Provide the [X, Y] coordinate of the cell's center where the given text is located.  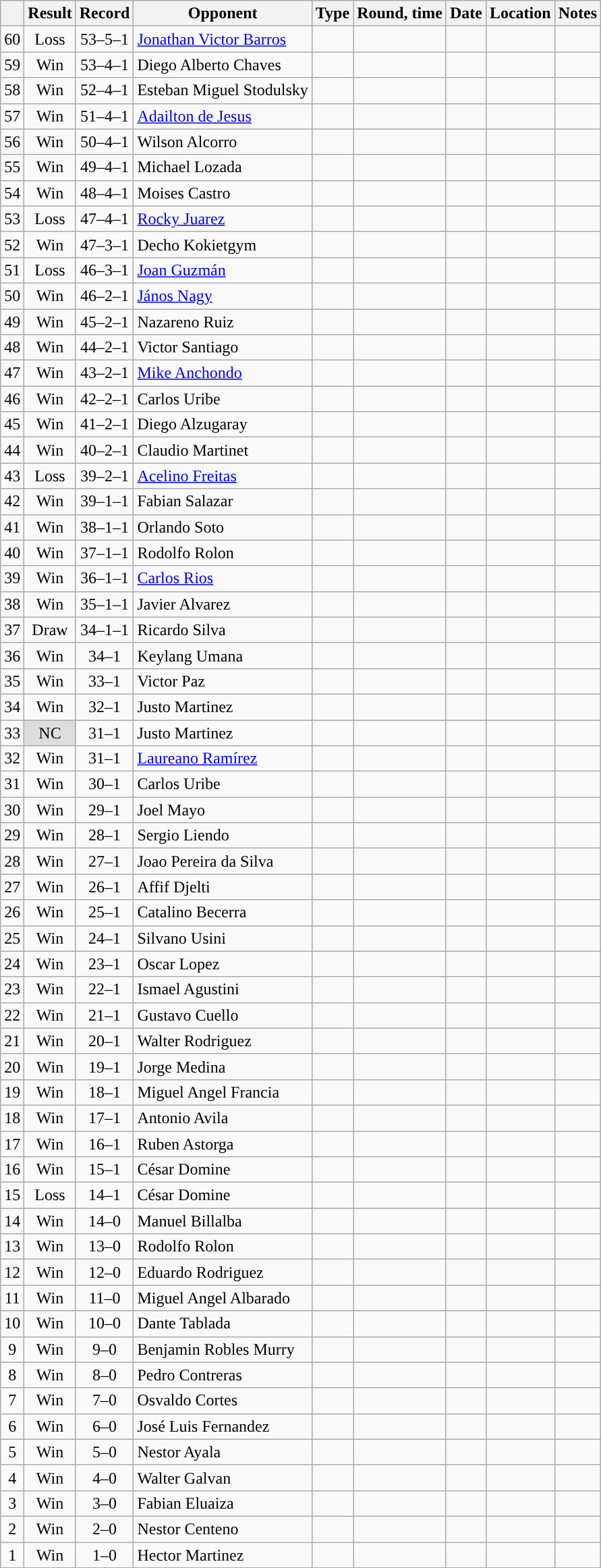
Victor Santiago [223, 348]
25 [12, 938]
Orlando Soto [223, 527]
10–0 [105, 1324]
5–0 [105, 1452]
Pedro Contreras [223, 1375]
30–1 [105, 784]
59 [12, 65]
Ismael Agustini [223, 990]
Result [50, 13]
15 [12, 1195]
Wilson Alcorro [223, 142]
19 [12, 1092]
Javier Alvarez [223, 604]
43–2–1 [105, 373]
7 [12, 1401]
54 [12, 193]
38 [12, 604]
Decho Kokietgym [223, 244]
46–3–1 [105, 270]
42–2–1 [105, 399]
52–4–1 [105, 90]
Esteban Miguel Stodulsky [223, 90]
6 [12, 1426]
35 [12, 681]
11 [12, 1298]
Sergio Liendo [223, 836]
30 [12, 810]
36 [12, 655]
Gustavo Cuello [223, 1015]
52 [12, 244]
53–4–1 [105, 65]
21 [12, 1041]
34–1 [105, 655]
48–4–1 [105, 193]
Round, time [400, 13]
Carlos Rios [223, 578]
44 [12, 450]
20 [12, 1066]
33 [12, 732]
27 [12, 887]
51–4–1 [105, 116]
40–2–1 [105, 450]
Acelino Freitas [223, 476]
Silvano Usini [223, 938]
Jonathan Victor Barros [223, 39]
14 [12, 1221]
8–0 [105, 1375]
Eduardo Rodriguez [223, 1272]
1–0 [105, 1555]
11–0 [105, 1298]
28–1 [105, 836]
43 [12, 476]
40 [12, 553]
28 [12, 861]
Joan Guzmán [223, 270]
42 [12, 502]
41–2–1 [105, 425]
12–0 [105, 1272]
39–2–1 [105, 476]
23 [12, 990]
32–1 [105, 707]
46–2–1 [105, 296]
47 [12, 373]
Nestor Ayala [223, 1452]
Date [465, 13]
50–4–1 [105, 142]
José Luis Fernandez [223, 1426]
NC [50, 732]
16–1 [105, 1144]
16 [12, 1170]
Walter Galvan [223, 1478]
3–0 [105, 1503]
2 [12, 1529]
48 [12, 348]
60 [12, 39]
35–1–1 [105, 604]
Nestor Centeno [223, 1529]
34–1–1 [105, 630]
12 [12, 1272]
49–4–1 [105, 167]
Diego Alberto Chaves [223, 65]
24 [12, 964]
Benjamin Robles Murry [223, 1349]
9 [12, 1349]
51 [12, 270]
47–4–1 [105, 219]
41 [12, 527]
Rocky Juarez [223, 219]
18 [12, 1118]
Catalino Becerra [223, 913]
26–1 [105, 887]
Type [332, 13]
58 [12, 90]
6–0 [105, 1426]
14–0 [105, 1221]
36–1–1 [105, 578]
5 [12, 1452]
Moises Castro [223, 193]
7–0 [105, 1401]
3 [12, 1503]
44–2–1 [105, 348]
18–1 [105, 1092]
Adailton de Jesus [223, 116]
20–1 [105, 1041]
4 [12, 1478]
27–1 [105, 861]
19–1 [105, 1066]
Manuel Billalba [223, 1221]
Claudio Martinet [223, 450]
Draw [50, 630]
53–5–1 [105, 39]
Hector Martinez [223, 1555]
8 [12, 1375]
Michael Lozada [223, 167]
49 [12, 322]
23–1 [105, 964]
13–0 [105, 1247]
2–0 [105, 1529]
24–1 [105, 938]
22–1 [105, 990]
37–1–1 [105, 553]
55 [12, 167]
Diego Alzugaray [223, 425]
Mike Anchondo [223, 373]
Victor Paz [223, 681]
17–1 [105, 1118]
János Nagy [223, 296]
29–1 [105, 810]
50 [12, 296]
Dante Tablada [223, 1324]
10 [12, 1324]
22 [12, 1015]
37 [12, 630]
1 [12, 1555]
Fabian Eluaiza [223, 1503]
Miguel Angel Albarado [223, 1298]
Record [105, 13]
21–1 [105, 1015]
Notes [577, 13]
25–1 [105, 913]
Ruben Astorga [223, 1144]
45 [12, 425]
39–1–1 [105, 502]
Affif Djelti [223, 887]
53 [12, 219]
56 [12, 142]
Oscar Lopez [223, 964]
Osvaldo Cortes [223, 1401]
Miguel Angel Francia [223, 1092]
4–0 [105, 1478]
14–1 [105, 1195]
Nazareno Ruiz [223, 322]
9–0 [105, 1349]
46 [12, 399]
32 [12, 759]
26 [12, 913]
Opponent [223, 13]
Fabian Salazar [223, 502]
47–3–1 [105, 244]
33–1 [105, 681]
13 [12, 1247]
17 [12, 1144]
38–1–1 [105, 527]
Walter Rodriguez [223, 1041]
Jorge Medina [223, 1066]
45–2–1 [105, 322]
Location [520, 13]
39 [12, 578]
Laureano Ramírez [223, 759]
Joel Mayo [223, 810]
Joao Pereira da Silva [223, 861]
Ricardo Silva [223, 630]
15–1 [105, 1170]
57 [12, 116]
Antonio Avila [223, 1118]
34 [12, 707]
31 [12, 784]
Keylang Umana [223, 655]
29 [12, 836]
